Find where the given text appears and provide that cell's center as [X, Y] coordinate. 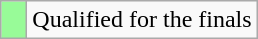
Qualified for the finals [142, 20]
